Scan for the cell matching the given text and deliver its (X, Y) coordinate at center. 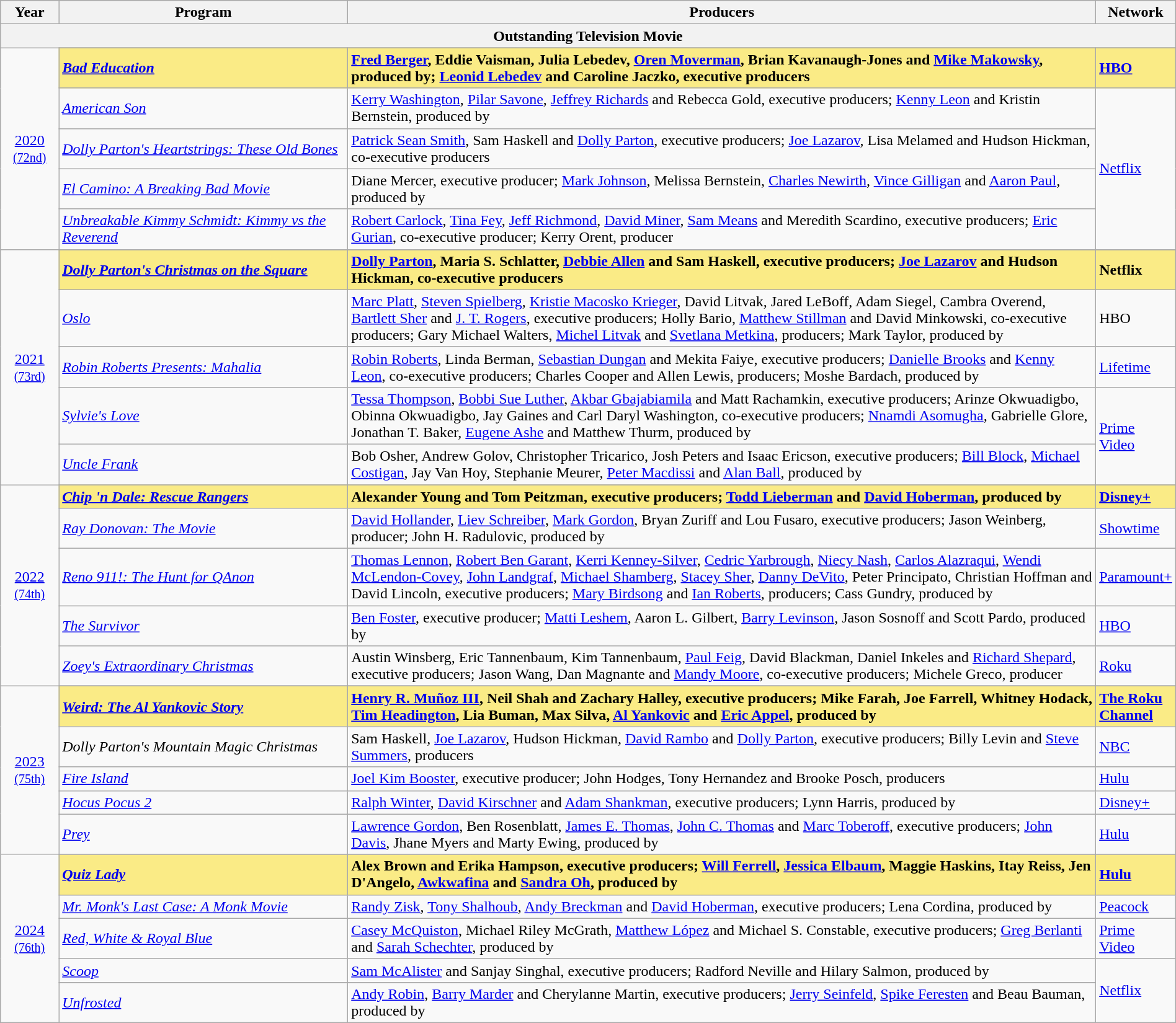
Sam McAlister and Sanjay Singhal, executive producers; Radford Neville and Hilary Salmon, produced by (722, 970)
Reno 911!: The Hunt for QAnon (203, 577)
Program (203, 12)
Fire Island (203, 779)
Unbreakable Kimmy Schmidt: Kimmy vs the Reverend (203, 229)
Chip 'n Dale: Rescue Rangers (203, 497)
Prey (203, 835)
Mr. Monk's Last Case: A Monk Movie (203, 906)
Dolly Parton's Heartstrings: These Old Bones (203, 149)
Dolly Parton's Christmas on the Square (203, 269)
Network (1136, 12)
Randy Zisk, Tony Shalhoub, Andy Breckman and David Hoberman, executive producers; Lena Cordina, produced by (722, 906)
Ralph Winter, David Kirschner and Adam Shankman, executive producers; Lynn Harris, produced by (722, 802)
Showtime (1136, 528)
Sam Haskell, Joe Lazarov, Hudson Hickman, David Rambo and Dolly Parton, executive producers; Billy Levin and Steve Summers, producers (722, 746)
Weird: The Al Yankovic Story (203, 707)
Quiz Lady (203, 874)
Casey McQuiston, Michael Riley McGrath, Matthew López and Michael S. Constable, executive producers; Greg Berlanti and Sarah Schechter, produced by (722, 939)
Uncle Frank (203, 464)
Alexander Young and Tom Peitzman, executive producers; Todd Lieberman and David Hoberman, produced by (722, 497)
Kerry Washington, Pilar Savone, Jeffrey Richards and Rebecca Gold, executive producers; Kenny Leon and Kristin Bernstein, produced by (722, 108)
Hocus Pocus 2 (203, 802)
Peacock (1136, 906)
Oslo (203, 318)
2022(74th) (30, 585)
Outstanding Television Movie (588, 36)
Paramount+ (1136, 577)
Dolly Parton, Maria S. Schlatter, Debbie Allen and Sam Haskell, executive producers; Joe Lazarov and Hudson Hickman, co-executive producers (722, 269)
Sylvie's Love (203, 415)
The Survivor (203, 626)
2023(75th) (30, 770)
El Camino: A Breaking Bad Movie (203, 188)
2020(72nd) (30, 149)
Lifetime (1136, 367)
Roku (1136, 666)
Dolly Parton's Mountain Magic Christmas (203, 746)
Bad Education (203, 68)
2024(76th) (30, 939)
Scoop (203, 970)
Robin Roberts Presents: Mahalia (203, 367)
Andy Robin, Barry Marder and Cherylanne Martin, executive producers; Jerry Seinfeld, Spike Feresten and Beau Bauman, produced by (722, 1002)
Year (30, 12)
Zoey's Extraordinary Christmas (203, 666)
2021(73rd) (30, 367)
Patrick Sean Smith, Sam Haskell and Dolly Parton, executive producers; Joe Lazarov, Lisa Melamed and Hudson Hickman, co-executive producers (722, 149)
Unfrosted (203, 1002)
Ben Foster, executive producer; Matti Leshem, Aaron L. Gilbert, Barry Levinson, Jason Sosnoff and Scott Pardo, produced by (722, 626)
American Son (203, 108)
Diane Mercer, executive producer; Mark Johnson, Melissa Bernstein, Charles Newirth, Vince Gilligan and Aaron Paul, produced by (722, 188)
Red, White & Royal Blue (203, 939)
Joel Kim Booster, executive producer; John Hodges, Tony Hernandez and Brooke Posch, producers (722, 779)
Producers (722, 12)
The Roku Channel (1136, 707)
NBC (1136, 746)
Ray Donovan: The Movie (203, 528)
